Determine the (x, y) coordinate at the center of the cell enclosing the given text.  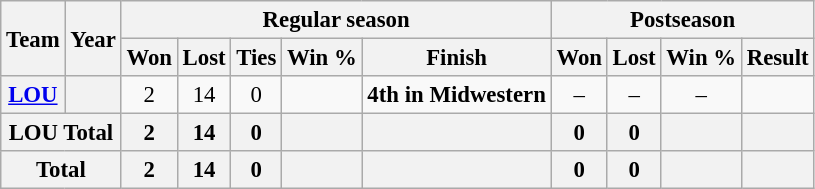
Total (61, 170)
LOU Total (61, 133)
Result (778, 58)
LOU (33, 95)
Year (93, 38)
Team (33, 38)
4th in Midwestern (456, 95)
Finish (456, 58)
Postseason (682, 20)
Ties (256, 58)
Regular season (336, 20)
